Locate the cell with the specified text and output its [X, Y] center coordinate. 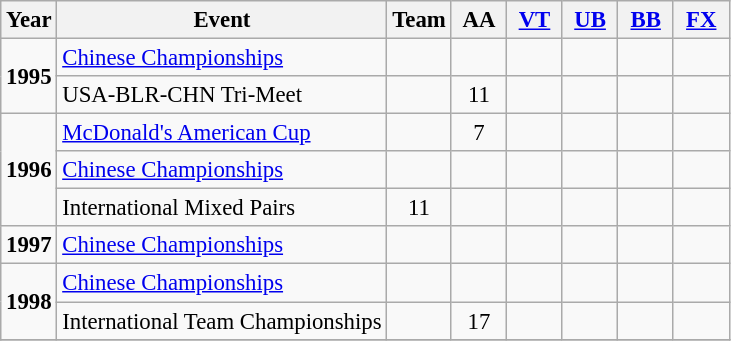
Team [419, 20]
UB [590, 20]
1995 [29, 76]
1997 [29, 245]
USA-BLR-CHN Tri-Meet [222, 95]
7 [479, 133]
McDonald's American Cup [222, 133]
VT [535, 20]
1998 [29, 302]
International Mixed Pairs [222, 208]
International Team Championships [222, 321]
BB [646, 20]
1996 [29, 170]
Event [222, 20]
17 [479, 321]
FX [701, 20]
AA [479, 20]
Year [29, 20]
